Search for the cell housing the specified text and yield its [x, y] center coordinate. 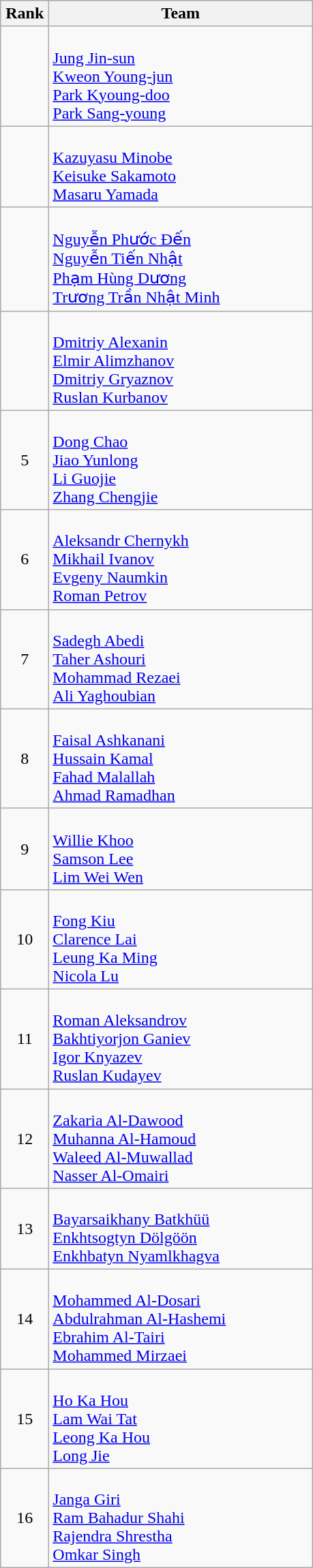
Willie KhooSamson LeeLim Wei Wen [181, 849]
6 [25, 559]
Bayarsaikhany BatkhüüEnkhtsogtyn DölgöönEnkhbatyn Nyamlkhagva [181, 1229]
10 [25, 939]
Roman AleksandrovBakhtiyorjon GanievIgor KnyazevRuslan Kudayev [181, 1039]
Rank [25, 14]
Dong ChaoJiao YunlongLi GuojieZhang Chengjie [181, 460]
15 [25, 1419]
Janga GiriRam Bahadur ShahiRajendra ShresthaOmkar Singh [181, 1518]
Kazuyasu MinobeKeisuke SakamotoMasaru Yamada [181, 166]
12 [25, 1139]
Sadegh AbediTaher AshouriMohammad RezaeiAli Yaghoubian [181, 659]
Faisal AshkananiHussain KamalFahad MalallahAhmad Ramadhan [181, 758]
Nguyễn Phước ĐếnNguyễn Tiến NhậtPhạm Hùng DươngTrương Trần Nhật Minh [181, 259]
9 [25, 849]
Zakaria Al-DawoodMuhanna Al-HamoudWaleed Al-MuwalladNasser Al-Omairi [181, 1139]
Jung Jin-sunKweon Young-junPark Kyoung-dooPark Sang-young [181, 76]
Ho Ka HouLam Wai TatLeong Ka HouLong Jie [181, 1419]
14 [25, 1319]
Fong KiuClarence LaiLeung Ka MingNicola Lu [181, 939]
Team [181, 14]
Aleksandr ChernykhMikhail IvanovEvgeny NaumkinRoman Petrov [181, 559]
16 [25, 1518]
Dmitriy AlexaninElmir AlimzhanovDmitriy GryaznovRuslan Kurbanov [181, 360]
7 [25, 659]
Mohammed Al-DosariAbdulrahman Al-HashemiEbrahim Al-TairiMohammed Mirzaei [181, 1319]
13 [25, 1229]
5 [25, 460]
11 [25, 1039]
8 [25, 758]
